Scan for the cell matching the given text and deliver its (X, Y) coordinate at center. 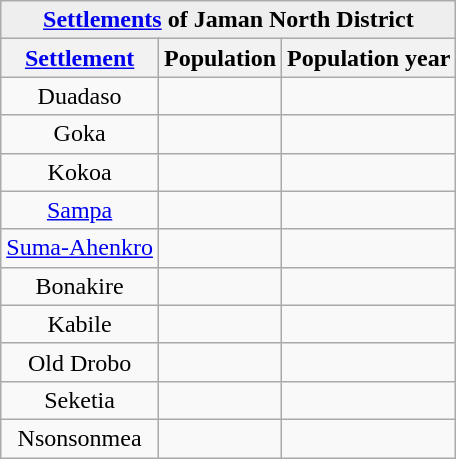
Seketia (80, 400)
Suma-Ahenkro (80, 248)
Sampa (80, 210)
Population year (369, 58)
Duadaso (80, 96)
Old Drobo (80, 362)
Population (220, 58)
Settlements of Jaman North District (228, 20)
Nsonsonmea (80, 438)
Bonakire (80, 286)
Kabile (80, 324)
Kokoa (80, 172)
Goka (80, 134)
Settlement (80, 58)
